Determine the (x, y) coordinate at the center of the cell enclosing the given text.  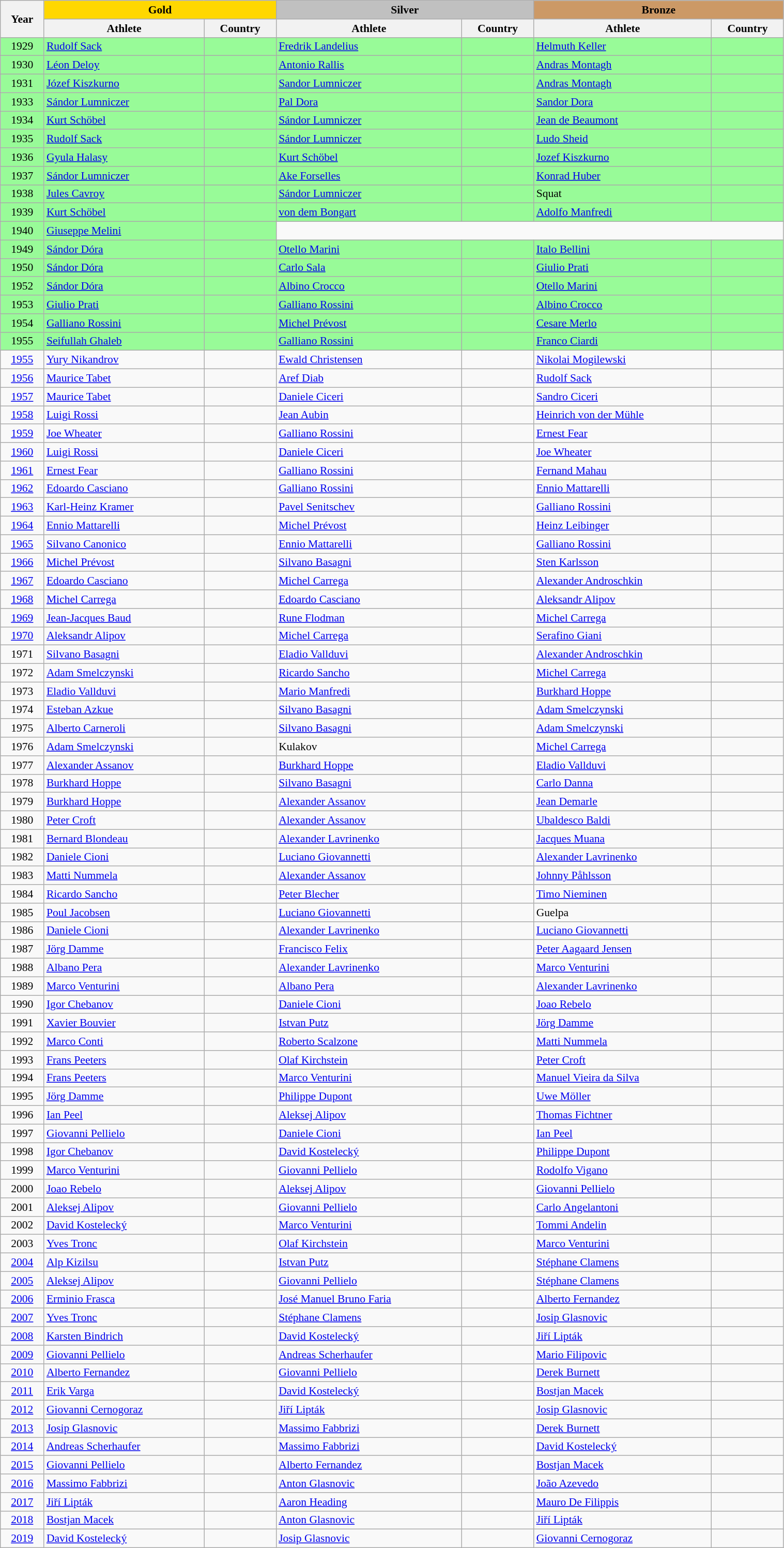
Marco Conti (124, 1041)
2014 (22, 1447)
1958 (22, 415)
Alp Kizilsu (124, 1263)
Carlo Sala (369, 268)
2007 (22, 1318)
Fernand Mahau (623, 471)
Francisco Felix (369, 949)
Year (22, 19)
1978 (22, 783)
Rodolfo Vigano (623, 1171)
Alberto Carneroli (124, 729)
2013 (22, 1428)
Erik Varga (124, 1391)
Silver (405, 10)
1961 (22, 471)
2006 (22, 1299)
1997 (22, 1133)
Karl-Heinz Kramer (124, 507)
Jean de Beaumont (623, 120)
Helmuth Keller (623, 47)
Aref Diab (369, 378)
Sandor Dora (623, 102)
1991 (22, 1023)
Mauro De Filippis (623, 1502)
1973 (22, 691)
2002 (22, 1225)
Léon Deloy (124, 65)
1934 (22, 120)
2004 (22, 1263)
Antonio Rallis (369, 65)
1963 (22, 507)
Ludo Sheid (623, 139)
1938 (22, 194)
Italo Bellini (623, 249)
1985 (22, 913)
Pavel Senitschev (369, 507)
Konrad Huber (623, 176)
2008 (22, 1336)
1993 (22, 1060)
Franco Ciardi (623, 341)
1960 (22, 452)
1970 (22, 636)
1949 (22, 249)
2009 (22, 1355)
1930 (22, 65)
Fredrik Landelius (369, 47)
1962 (22, 489)
1976 (22, 747)
1994 (22, 1078)
Jean Demarle (623, 802)
Adolfo Manfredi (623, 213)
Jean Aubin (369, 415)
1967 (22, 581)
1950 (22, 268)
Sandro Ciceri (623, 397)
Jozef Kiszkurno (623, 157)
2000 (22, 1189)
Seifullah Ghaleb (124, 341)
1964 (22, 526)
1954 (22, 323)
1939 (22, 213)
Ubaldesco Baldi (623, 821)
1940 (22, 231)
1935 (22, 139)
1966 (22, 563)
Yury Nikandrov (124, 360)
Manuel Vieira da Silva (623, 1078)
João Azevedo (623, 1483)
1969 (22, 618)
1972 (22, 673)
1953 (22, 305)
1952 (22, 286)
1957 (22, 397)
1975 (22, 729)
1987 (22, 949)
Aaron Heading (369, 1502)
1937 (22, 176)
2015 (22, 1465)
1981 (22, 839)
von dem Bongart (369, 213)
Gyula Halasy (124, 157)
1936 (22, 157)
1988 (22, 968)
Rune Flodman (369, 618)
José Manuel Bruno Faria (369, 1299)
Cesare Merlo (623, 323)
Thomas Fichtner (623, 1115)
1965 (22, 544)
Ake Forselles (369, 176)
Nikolai Mogilewski (623, 360)
Sandor Lumniczer (369, 84)
Guelpa (623, 913)
Carlo Danna (623, 783)
1986 (22, 931)
Jacques Muana (623, 839)
1999 (22, 1171)
1995 (22, 1097)
Erminio Frasca (124, 1299)
Xavier Bouvier (124, 1023)
1996 (22, 1115)
2017 (22, 1502)
1974 (22, 710)
Tommi Andelin (623, 1225)
1931 (22, 84)
1990 (22, 1005)
2003 (22, 1244)
1929 (22, 47)
Gold (160, 10)
2001 (22, 1207)
Peter Blecher (369, 894)
Bernard Blondeau (124, 839)
1933 (22, 102)
Mario Manfredi (369, 691)
Poul Jacobsen (124, 913)
Serafino Giani (623, 636)
1968 (22, 599)
Sten Karlsson (623, 563)
Giuseppe Melini (124, 231)
Johnny Påhlsson (623, 876)
Ewald Christensen (369, 360)
1956 (22, 378)
Heinrich von der Mühle (623, 415)
1992 (22, 1041)
2010 (22, 1373)
Karsten Bindrich (124, 1336)
1982 (22, 857)
1984 (22, 894)
Squat (623, 194)
2016 (22, 1483)
Mario Filipovic (623, 1355)
Józef Kiszkurno (124, 84)
2011 (22, 1391)
1983 (22, 876)
Silvano Canonico (124, 544)
Roberto Scalzone (369, 1041)
Jean-Jacques Baud (124, 618)
2012 (22, 1410)
Kulakov (369, 747)
Uwe Möller (623, 1097)
Timo Nieminen (623, 894)
Carlo Angelantoni (623, 1207)
Peter Aagaard Jensen (623, 949)
Esteban Azkue (124, 710)
1998 (22, 1152)
1977 (22, 765)
1989 (22, 986)
2018 (22, 1520)
Jules Cavroy (124, 194)
2005 (22, 1281)
Heinz Leibinger (623, 526)
1979 (22, 802)
1980 (22, 821)
Bronze (658, 10)
Pal Dora (369, 102)
1959 (22, 434)
1971 (22, 655)
2019 (22, 1539)
